Find where the given text appears and provide that cell's center as [x, y] coordinate. 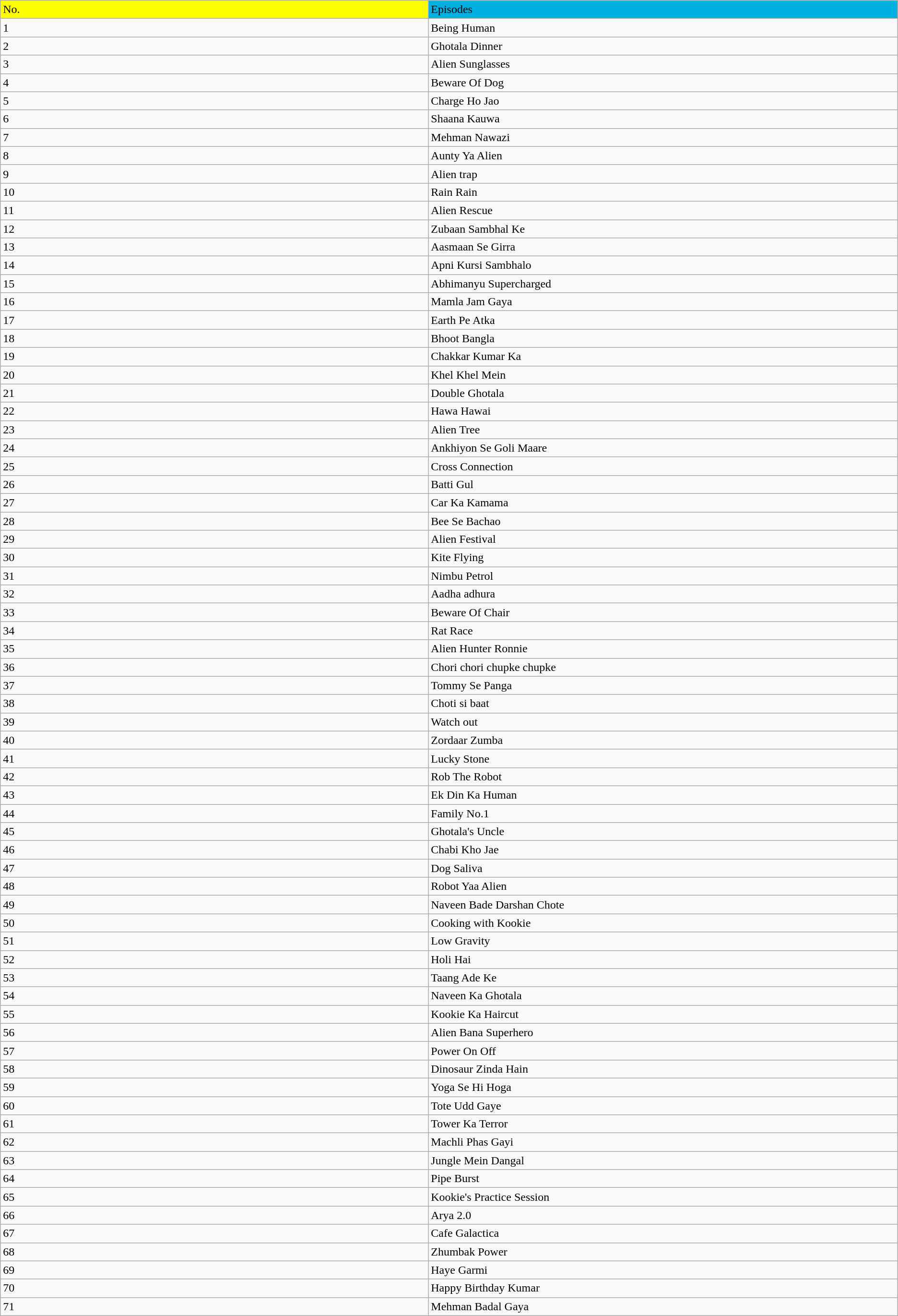
23 [214, 430]
Naveen Bade Darshan Chote [663, 905]
Mehman Badal Gaya [663, 1306]
Aadha adhura [663, 594]
Cooking with Kookie [663, 923]
Rain Rain [663, 192]
Low Gravity [663, 941]
Bee Se Bachao [663, 521]
45 [214, 832]
Alien Festival [663, 539]
40 [214, 740]
Machli Phas Gayi [663, 1142]
Alien Hunter Ronnie [663, 649]
7 [214, 137]
Beware Of Dog [663, 83]
42 [214, 777]
8 [214, 156]
25 [214, 466]
4 [214, 83]
Kite Flying [663, 558]
Earth Pe Atka [663, 320]
Cross Connection [663, 466]
Arya 2.0 [663, 1215]
Cafe Galactica [663, 1233]
Power On Off [663, 1051]
Chori chori chupke chupke [663, 667]
69 [214, 1270]
49 [214, 905]
50 [214, 923]
28 [214, 521]
Ankhiyon Se Goli Maare [663, 448]
70 [214, 1288]
Pipe Burst [663, 1179]
15 [214, 284]
Zordaar Zumba [663, 740]
39 [214, 722]
20 [214, 375]
36 [214, 667]
59 [214, 1087]
Jungle Mein Dangal [663, 1160]
Aunty Ya Alien [663, 156]
5 [214, 101]
55 [214, 1014]
Haye Garmi [663, 1270]
Rat Race [663, 631]
Choti si baat [663, 704]
Alien Rescue [663, 210]
Nimbu Petrol [663, 576]
62 [214, 1142]
Car Ka Kamama [663, 502]
Abhimanyu Supercharged [663, 284]
Beware Of Chair [663, 612]
Rob The Robot [663, 777]
Bhoot Bangla [663, 338]
Taang Ade Ke [663, 978]
Watch out [663, 722]
Alien Tree [663, 430]
68 [214, 1252]
67 [214, 1233]
51 [214, 941]
3 [214, 64]
Double Ghotala [663, 393]
Kookie Ka Haircut [663, 1014]
Hawa Hawai [663, 411]
9 [214, 174]
64 [214, 1179]
Tower Ka Terror [663, 1124]
Yoga Se Hi Hoga [663, 1087]
Zhumbak Power [663, 1252]
37 [214, 685]
58 [214, 1069]
Kookie's Practice Session [663, 1197]
41 [214, 758]
Tote Udd Gaye [663, 1105]
56 [214, 1032]
14 [214, 265]
Episodes [663, 10]
48 [214, 886]
Shaana Kauwa [663, 119]
Ek Din Ka Human [663, 795]
Ghotala Dinner [663, 46]
Naveen Ka Ghotala [663, 996]
Alien Sunglasses [663, 64]
29 [214, 539]
21 [214, 393]
Happy Birthday Kumar [663, 1288]
Chabi Kho Jae [663, 850]
19 [214, 357]
26 [214, 484]
Ghotala's Uncle [663, 832]
27 [214, 502]
47 [214, 868]
44 [214, 814]
Alien Bana Superhero [663, 1032]
Batti Gul [663, 484]
No. [214, 10]
Holi Hai [663, 959]
Apni Kursi Sambhalo [663, 265]
Being Human [663, 28]
54 [214, 996]
30 [214, 558]
Alien trap [663, 174]
Khel Khel Mein [663, 375]
71 [214, 1306]
61 [214, 1124]
Dinosaur Zinda Hain [663, 1069]
Mehman Nawazi [663, 137]
6 [214, 119]
12 [214, 229]
Aasmaan Se Girra [663, 247]
11 [214, 210]
Chakkar Kumar Ka [663, 357]
1 [214, 28]
Family No.1 [663, 814]
18 [214, 338]
22 [214, 411]
2 [214, 46]
38 [214, 704]
10 [214, 192]
66 [214, 1215]
46 [214, 850]
65 [214, 1197]
31 [214, 576]
63 [214, 1160]
34 [214, 631]
Tommy Se Panga [663, 685]
17 [214, 320]
60 [214, 1105]
13 [214, 247]
Lucky Stone [663, 758]
35 [214, 649]
Dog Saliva [663, 868]
24 [214, 448]
16 [214, 302]
Robot Yaa Alien [663, 886]
Zubaan Sambhal Ke [663, 229]
33 [214, 612]
53 [214, 978]
52 [214, 959]
Charge Ho Jao [663, 101]
57 [214, 1051]
43 [214, 795]
Mamla Jam Gaya [663, 302]
32 [214, 594]
